Return the (X, Y) coordinate for the center point of the cell that contains the specified text.  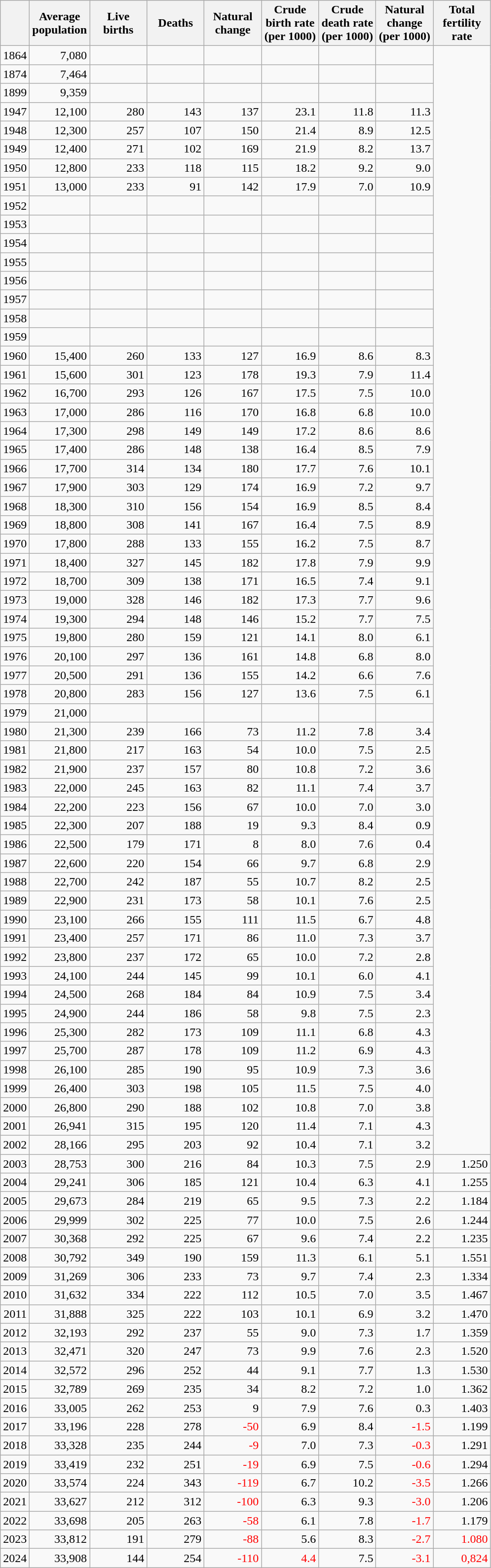
320 (118, 1351)
239 (118, 731)
1.470 (462, 1314)
112 (233, 1295)
32,193 (60, 1333)
25,700 (60, 1051)
19,800 (60, 638)
1988 (15, 882)
141 (176, 525)
187 (176, 882)
349 (118, 1258)
216 (176, 1163)
298 (118, 431)
1.3 (405, 1370)
0.9 (405, 825)
6.6 (347, 675)
328 (118, 600)
1975 (15, 638)
18,800 (60, 525)
325 (118, 1314)
1985 (15, 825)
129 (176, 487)
3.8 (405, 1107)
5.1 (405, 1258)
1.266 (462, 1483)
232 (118, 1464)
13.6 (290, 694)
1.7 (405, 1333)
296 (118, 1370)
334 (118, 1295)
301 (118, 375)
15,400 (60, 356)
251 (176, 1464)
20,800 (60, 694)
30,368 (60, 1239)
77 (233, 1220)
33,812 (60, 1539)
1.184 (462, 1201)
302 (118, 1220)
2002 (15, 1145)
1952 (15, 205)
-19 (233, 1464)
1969 (15, 525)
12,100 (60, 112)
186 (176, 1013)
115 (233, 168)
1.235 (462, 1239)
105 (233, 1088)
-9 (233, 1445)
1992 (15, 957)
33,328 (60, 1445)
34 (233, 1389)
219 (176, 1201)
1986 (15, 844)
-3.1 (405, 1558)
1962 (15, 393)
Total fertility rate (462, 23)
5.6 (290, 1539)
310 (118, 506)
293 (118, 393)
22,000 (60, 788)
9.8 (290, 1013)
19,000 (60, 600)
1.551 (462, 1258)
1993 (15, 976)
29,241 (60, 1183)
2009 (15, 1276)
Natural change (233, 23)
169 (233, 149)
13.7 (405, 149)
33,698 (60, 1521)
118 (176, 168)
11.0 (290, 938)
1981 (15, 750)
1999 (15, 1088)
1970 (15, 543)
161 (233, 656)
25,300 (60, 1032)
283 (118, 694)
1995 (15, 1013)
1948 (15, 130)
1960 (15, 356)
1958 (15, 318)
32,471 (60, 1351)
18,300 (60, 506)
9,359 (60, 93)
23,800 (60, 957)
1.520 (462, 1351)
198 (176, 1088)
1996 (15, 1032)
134 (176, 468)
111 (233, 919)
1950 (15, 168)
22,500 (60, 844)
1991 (15, 938)
1.294 (462, 1464)
252 (176, 1370)
4.0 (405, 1088)
262 (118, 1408)
1957 (15, 300)
1951 (15, 187)
20,100 (60, 656)
1972 (15, 581)
1983 (15, 788)
2.6 (405, 1220)
12,800 (60, 168)
107 (176, 130)
1899 (15, 93)
33,419 (60, 1464)
2006 (15, 1220)
14.2 (290, 675)
1980 (15, 731)
1973 (15, 600)
30,792 (60, 1258)
217 (118, 750)
17,000 (60, 412)
207 (118, 825)
31,269 (60, 1276)
157 (176, 769)
18,400 (60, 562)
91 (176, 187)
144 (118, 1558)
44 (233, 1370)
17,400 (60, 450)
Crude death rate (per 1000) (347, 23)
343 (176, 1483)
21,300 (60, 731)
-119 (233, 1483)
300 (118, 1163)
19.3 (290, 375)
314 (118, 468)
9 (233, 1408)
28,753 (60, 1163)
10.3 (290, 1163)
1.0 (405, 1389)
16.8 (290, 412)
1978 (15, 694)
95 (233, 1070)
29,673 (60, 1201)
-1.7 (405, 1521)
180 (233, 468)
1.255 (462, 1183)
268 (118, 994)
15,600 (60, 375)
-100 (233, 1502)
21,800 (60, 750)
2005 (15, 1201)
19,300 (60, 619)
179 (118, 844)
-3.5 (405, 1483)
288 (118, 543)
-50 (233, 1426)
2018 (15, 1445)
1.334 (462, 1276)
297 (118, 656)
1.530 (462, 1370)
327 (118, 562)
31,632 (60, 1295)
2011 (15, 1314)
24,900 (60, 1013)
2010 (15, 1295)
17.2 (290, 431)
17.9 (290, 187)
12,300 (60, 130)
1976 (15, 656)
23,400 (60, 938)
266 (118, 919)
1979 (15, 713)
212 (118, 1502)
9.5 (290, 1201)
23.1 (290, 112)
191 (118, 1539)
185 (176, 1183)
2021 (15, 1502)
7,080 (60, 55)
1.362 (462, 1389)
116 (176, 412)
2017 (15, 1426)
1953 (15, 224)
12,400 (60, 149)
Deaths (176, 23)
170 (233, 412)
1.291 (462, 1445)
172 (176, 957)
66 (233, 863)
195 (176, 1126)
86 (233, 938)
1966 (15, 468)
32,572 (60, 1370)
17.3 (290, 600)
278 (176, 1426)
2007 (15, 1239)
21.4 (290, 130)
315 (118, 1126)
9.2 (347, 168)
1954 (15, 243)
2019 (15, 1464)
137 (233, 112)
143 (176, 112)
224 (118, 1483)
4.8 (405, 919)
18,700 (60, 581)
231 (118, 901)
203 (176, 1145)
Live births (118, 23)
-0.3 (405, 1445)
82 (233, 788)
285 (118, 1070)
103 (233, 1314)
2016 (15, 1408)
2020 (15, 1483)
2003 (15, 1163)
33,005 (60, 1408)
1.206 (462, 1502)
309 (118, 581)
2022 (15, 1521)
166 (176, 731)
1984 (15, 806)
-58 (233, 1521)
21,900 (60, 769)
260 (118, 356)
22,300 (60, 825)
10.2 (347, 1483)
13,000 (60, 187)
15.2 (290, 619)
1956 (15, 281)
0.3 (405, 1408)
16,700 (60, 393)
1968 (15, 506)
123 (176, 375)
220 (118, 863)
1961 (15, 375)
92 (233, 1145)
245 (118, 788)
205 (118, 1521)
279 (176, 1539)
Crude birth rate (per 1000) (290, 23)
33,196 (60, 1426)
1.467 (462, 1295)
18.2 (290, 168)
2015 (15, 1389)
1989 (15, 901)
12.5 (405, 130)
22,600 (60, 863)
-2.7 (405, 1539)
223 (118, 806)
4.4 (290, 1558)
1974 (15, 619)
228 (118, 1426)
1997 (15, 1051)
294 (118, 619)
1.179 (462, 1521)
308 (118, 525)
33,908 (60, 1558)
-0.6 (405, 1464)
1874 (15, 74)
1.359 (462, 1333)
-110 (233, 1558)
1959 (15, 337)
1955 (15, 262)
6.0 (347, 976)
2000 (15, 1107)
17,700 (60, 468)
17.8 (290, 562)
242 (118, 882)
17.7 (290, 468)
33,574 (60, 1483)
2.8 (405, 957)
21.9 (290, 149)
1977 (15, 675)
24,100 (60, 976)
290 (118, 1107)
247 (176, 1351)
24,500 (60, 994)
54 (233, 750)
-88 (233, 1539)
1965 (15, 450)
287 (118, 1051)
1967 (15, 487)
1.403 (462, 1408)
10.7 (290, 882)
26,800 (60, 1107)
1982 (15, 769)
-1.5 (405, 1426)
28,166 (60, 1145)
17.5 (290, 393)
284 (118, 1201)
1949 (15, 149)
17,900 (60, 487)
23,100 (60, 919)
3.0 (405, 806)
2013 (15, 1351)
142 (233, 187)
2008 (15, 1258)
2001 (15, 1126)
11.8 (347, 112)
2004 (15, 1183)
126 (176, 393)
291 (118, 675)
8 (233, 844)
254 (176, 1558)
0,824 (462, 1558)
1.244 (462, 1220)
1987 (15, 863)
-3.0 (405, 1502)
1964 (15, 431)
Average population (60, 23)
22,700 (60, 882)
14.8 (290, 656)
1.250 (462, 1163)
31,888 (60, 1314)
1.080 (462, 1539)
1998 (15, 1070)
271 (118, 149)
21,000 (60, 713)
2024 (15, 1558)
26,941 (60, 1126)
7,464 (60, 74)
Natural change (per 1000) (405, 23)
8.7 (405, 543)
16.5 (290, 581)
99 (233, 976)
312 (176, 1502)
2014 (15, 1370)
0.4 (405, 844)
80 (233, 769)
174 (233, 487)
1.199 (462, 1426)
184 (176, 994)
2023 (15, 1539)
26,100 (60, 1070)
1947 (15, 112)
253 (176, 1408)
20,500 (60, 675)
29,999 (60, 1220)
120 (233, 1126)
2012 (15, 1333)
33,627 (60, 1502)
295 (118, 1145)
1963 (15, 412)
26,400 (60, 1088)
32,789 (60, 1389)
1864 (15, 55)
1971 (15, 562)
10.5 (290, 1295)
269 (118, 1389)
16.2 (290, 543)
22,200 (60, 806)
17,300 (60, 431)
263 (176, 1521)
22,900 (60, 901)
14.1 (290, 638)
282 (118, 1032)
1994 (15, 994)
3.5 (405, 1295)
19 (233, 825)
1990 (15, 919)
150 (233, 130)
17,800 (60, 543)
